Extract the (x, y) coordinate from the center of the cell holding the provided text.  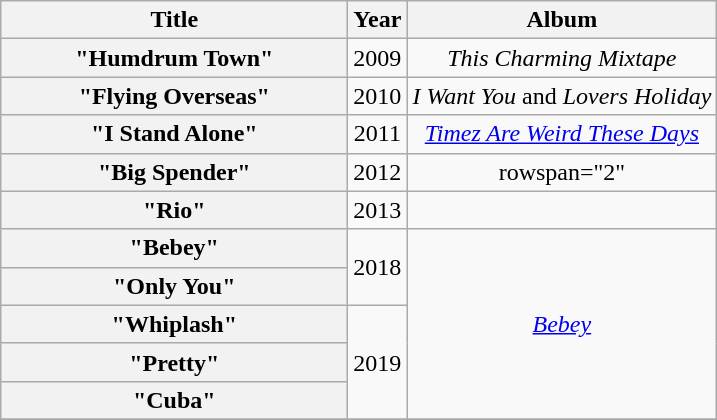
Title (174, 20)
2019 (378, 362)
"Whiplash" (174, 324)
2010 (378, 96)
"Flying Overseas" (174, 96)
"Rio" (174, 210)
2013 (378, 210)
"Cuba" (174, 400)
Year (378, 20)
"Bebey" (174, 248)
"I Stand Alone" (174, 134)
"Pretty" (174, 362)
rowspan="2" (562, 172)
"Only You" (174, 286)
I Want You and Lovers Holiday (562, 96)
2009 (378, 58)
Album (562, 20)
"Humdrum Town" (174, 58)
2018 (378, 267)
2012 (378, 172)
Bebey (562, 324)
2011 (378, 134)
This Charming Mixtape (562, 58)
"Big Spender" (174, 172)
Timez Are Weird These Days (562, 134)
